Locate the cell with the specified text and output its [x, y] center coordinate. 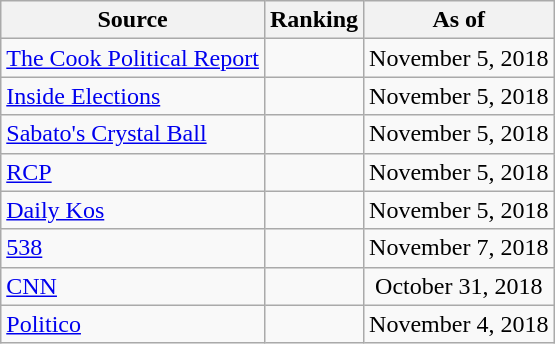
RCP [133, 172]
November 7, 2018 [459, 248]
November 4, 2018 [459, 324]
Daily Kos [133, 210]
Politico [133, 324]
CNN [133, 286]
Source [133, 20]
Sabato's Crystal Ball [133, 134]
Ranking [314, 20]
As of [459, 20]
538 [133, 248]
Inside Elections [133, 96]
October 31, 2018 [459, 286]
The Cook Political Report [133, 58]
